Identify which cell holds the provided text, then report its [x, y] central coordinate. 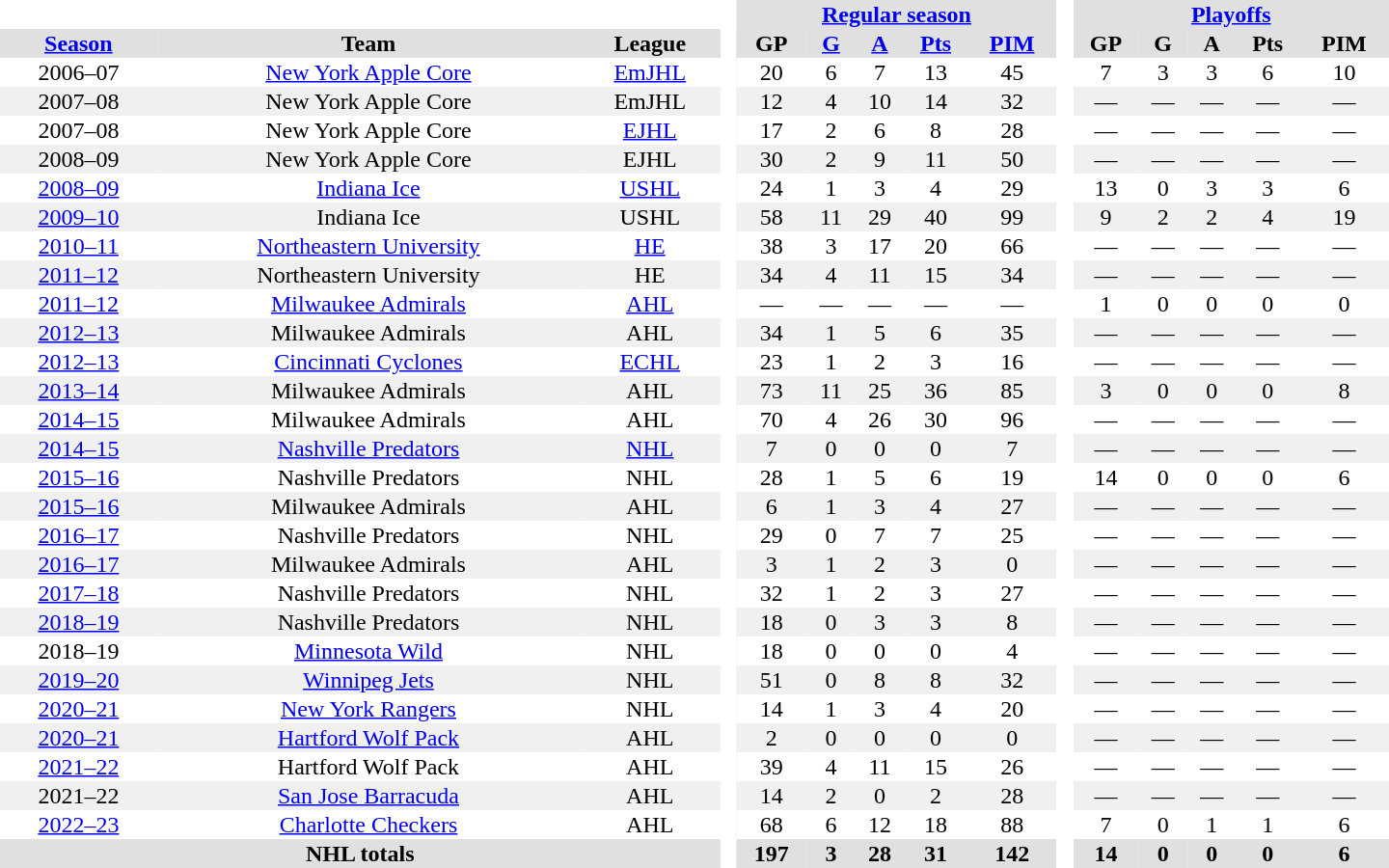
70 [772, 420]
24 [772, 188]
38 [772, 246]
99 [1013, 217]
51 [772, 680]
Regular season [896, 14]
NHL totals [360, 854]
2022–23 [79, 825]
ECHL [650, 362]
39 [772, 767]
San Jose Barracuda [368, 796]
2019–20 [79, 680]
50 [1013, 159]
85 [1013, 391]
Playoffs [1231, 14]
2006–07 [79, 72]
36 [936, 391]
96 [1013, 420]
2010–11 [79, 246]
66 [1013, 246]
2017–18 [79, 593]
31 [936, 854]
73 [772, 391]
68 [772, 825]
New York Rangers [368, 709]
Charlotte Checkers [368, 825]
2013–14 [79, 391]
Winnipeg Jets [368, 680]
23 [772, 362]
197 [772, 854]
142 [1013, 854]
Cincinnati Cyclones [368, 362]
88 [1013, 825]
2009–10 [79, 217]
Season [79, 43]
Team [368, 43]
16 [1013, 362]
58 [772, 217]
40 [936, 217]
45 [1013, 72]
Minnesota Wild [368, 651]
35 [1013, 333]
League [650, 43]
